From the cell containing the given text, extract its center point as (X, Y) coordinate. 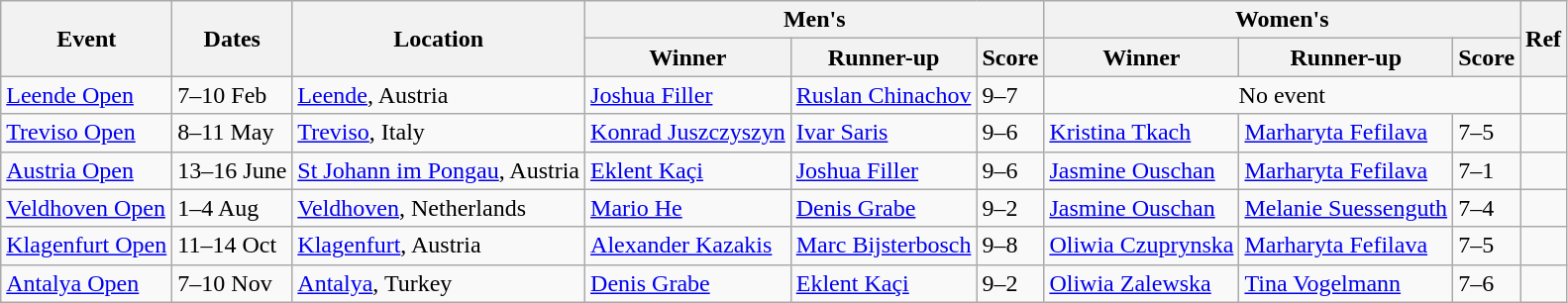
13–16 June (232, 170)
Oliwia Zalewska (1141, 283)
Veldhoven, Netherlands (439, 208)
Veldhoven Open (87, 208)
8–11 May (232, 133)
Event (87, 39)
Alexander Kazakis (688, 246)
No event (1282, 95)
Ivar Saris (884, 133)
St Johann im Pongau, Austria (439, 170)
Melanie Suessenguth (1346, 208)
7–10 Feb (232, 95)
Antalya, Turkey (439, 283)
Tina Vogelmann (1346, 283)
Klagenfurt, Austria (439, 246)
Konrad Juszczyszyn (688, 133)
9–7 (1010, 95)
Antalya Open (87, 283)
Leende, Austria (439, 95)
Oliwia Czuprynska (1141, 246)
Treviso Open (87, 133)
Ref (1543, 39)
Leende Open (87, 95)
7–6 (1487, 283)
Kristina Tkach (1141, 133)
Klagenfurt Open (87, 246)
Marc Bijsterbosch (884, 246)
11–14 Oct (232, 246)
Austria Open (87, 170)
Women's (1282, 20)
7–4 (1487, 208)
Treviso, Italy (439, 133)
Dates (232, 39)
1–4 Aug (232, 208)
9–8 (1010, 246)
Location (439, 39)
7–10 Nov (232, 283)
Men's (814, 20)
Mario He (688, 208)
Ruslan Chinachov (884, 95)
7–1 (1487, 170)
